Output the [X, Y] coordinate of the center of the cell containing the given text.  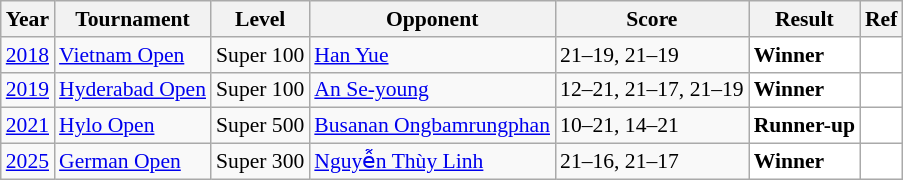
2018 [28, 55]
Super 300 [260, 162]
21–16, 21–17 [652, 162]
Vietnam Open [132, 55]
German Open [132, 162]
Result [804, 19]
Tournament [132, 19]
Nguyễn Thùy Linh [432, 162]
2021 [28, 126]
Runner-up [804, 126]
Ref [881, 19]
Score [652, 19]
2019 [28, 90]
12–21, 21–17, 21–19 [652, 90]
Hylo Open [132, 126]
Super 500 [260, 126]
Hyderabad Open [132, 90]
10–21, 14–21 [652, 126]
Opponent [432, 19]
Level [260, 19]
21–19, 21–19 [652, 55]
Year [28, 19]
2025 [28, 162]
An Se-young [432, 90]
Busanan Ongbamrungphan [432, 126]
Han Yue [432, 55]
